Capture the cell that displays the provided text and extract its (X, Y) central coordinate. 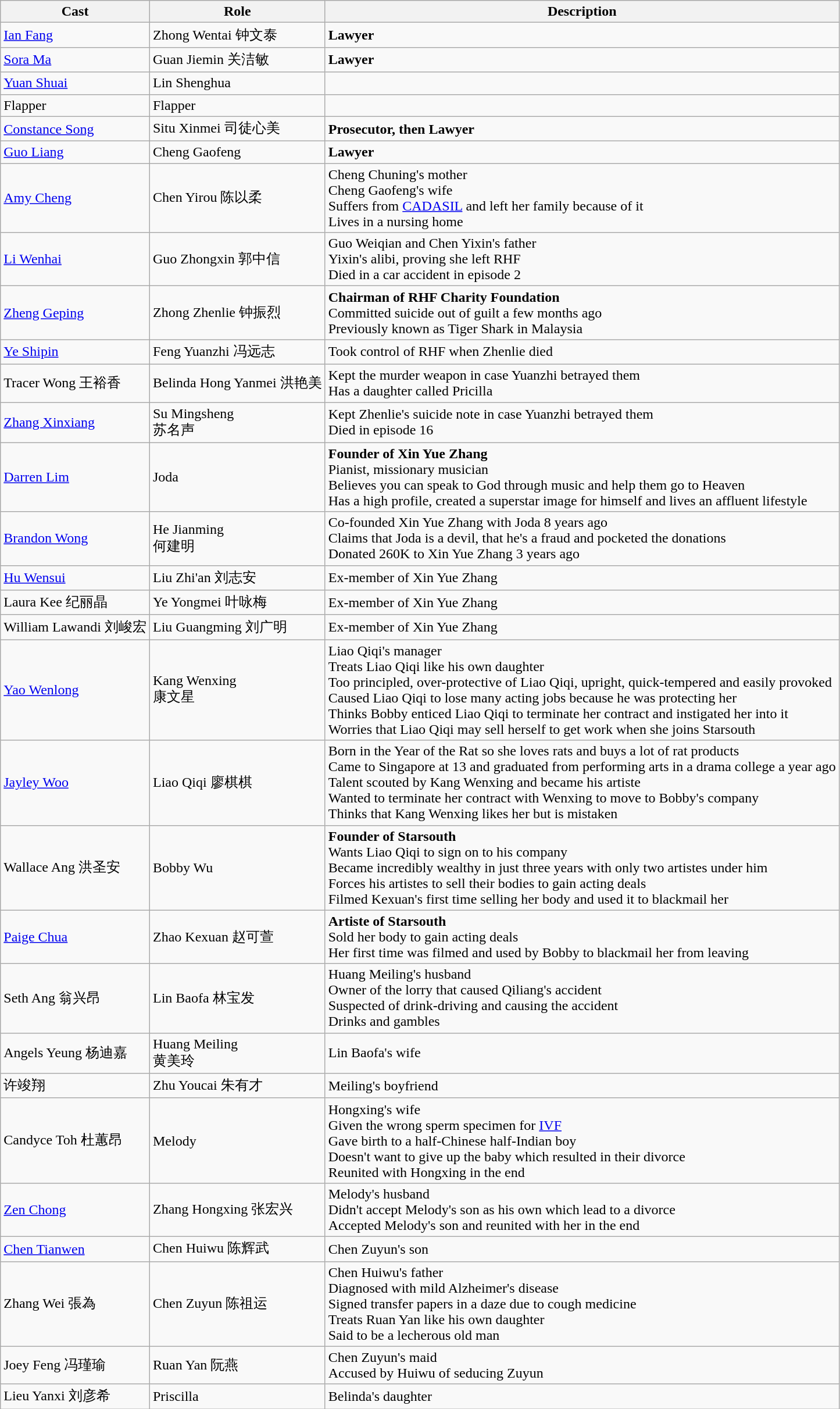
Lin Baofa 林宝发 (237, 998)
Paige Chua (76, 937)
Amy Cheng (76, 198)
Description (582, 12)
Cheng Gaofeng (237, 152)
Ruan Yan 阮燕 (237, 1365)
Bobby Wu (237, 868)
Kang Wenxing 康文星 (237, 690)
Wallace Ang 洪圣安 (76, 868)
Feng Yuanzhi 冯远志 (237, 352)
Brandon Wong (76, 538)
Chen Zuyun's maid Accused by Huiwu of seducing Zuyun (582, 1365)
Sora Ma (76, 59)
Cheng Chuning's mother Cheng Gaofeng's wife Suffers from CADASIL and left her family because of it Lives in a nursing home (582, 198)
Guo Zhongxin 郭中信 (237, 259)
Zheng Geping (76, 313)
Took control of RHF when Zhenlie died (582, 352)
William Lawandi 刘峻宏 (76, 627)
Zhang Xinxiang (76, 423)
Chairman of RHF Charity Foundation Committed suicide out of guilt a few months ago Previously known as Tiger Shark in Malaysia (582, 313)
Zhong Wentai 钟文泰 (237, 35)
Lieu Yanxi 刘彦希 (76, 1397)
Li Wenhai (76, 259)
Artiste of Starsouth Sold her body to gain acting deals Her first time was filmed and used by Bobby to blackmail her from leaving (582, 937)
Guan Jiemin 关洁敏 (237, 59)
Zhang Hongxing 张宏兴 (237, 1210)
Ian Fang (76, 35)
Melody (237, 1140)
Candyce Toh 杜蕙昂 (76, 1140)
Huang Meiling 黄美玲 (237, 1053)
Angels Yeung 杨迪嘉 (76, 1053)
Priscilla (237, 1397)
Joda (237, 477)
Zhang Wei 張為 (76, 1304)
Laura Kee 纪丽晶 (76, 602)
Belinda's daughter (582, 1397)
Tracer Wong 王裕香 (76, 383)
Darren Lim (76, 477)
Ye Shipin (76, 352)
许竣翔 (76, 1086)
Kept the murder weapon in case Yuanzhi betrayed them Has a daughter called Pricilla (582, 383)
Yuan Shuai (76, 83)
Jayley Woo (76, 783)
He Jianming 何建明 (237, 538)
Hu Wensui (76, 578)
Zen Chong (76, 1210)
Chen Yirou 陈以柔 (237, 198)
Situ Xinmei 司徒心美 (237, 129)
Belinda Hong Yanmei 洪艳美 (237, 383)
Lin Baofa's wife (582, 1053)
Lin Shenghua (237, 83)
Chen Huiwu 陈辉武 (237, 1249)
Liu Guangming 刘广明 (237, 627)
Huang Meiling's husband Owner of the lorry that caused Qiliang's accident Suspected of drink-driving and causing the accident Drinks and gambles (582, 998)
Seth Ang 翁兴昂 (76, 998)
Su Mingsheng 苏名声 (237, 423)
Zhao Kexuan 赵可萱 (237, 937)
Liao Qiqi 廖棋棋 (237, 783)
Yao Wenlong (76, 690)
Chen Tianwen (76, 1249)
Guo Liang (76, 152)
Kept Zhenlie's suicide note in case Yuanzhi betrayed them Died in episode 16 (582, 423)
Role (237, 12)
Chen Zuyun 陈祖运 (237, 1304)
Joey Feng 冯瑾瑜 (76, 1365)
Zhong Zhenlie 钟振烈 (237, 313)
Cast (76, 12)
Chen Zuyun's son (582, 1249)
Constance Song (76, 129)
Zhu Youcai 朱有才 (237, 1086)
Prosecutor, then Lawyer (582, 129)
Liu Zhi'an 刘志安 (237, 578)
Melody's husband Didn't accept Melody's son as his own which lead to a divorce Accepted Melody's son and reunited with her in the end (582, 1210)
Meiling's boyfriend (582, 1086)
Ye Yongmei 叶咏梅 (237, 602)
Guo Weiqian and Chen Yixin's father Yixin's alibi, proving she left RHF Died in a car accident in episode 2 (582, 259)
